Scan for the cell matching the given text and deliver its (X, Y) coordinate at center. 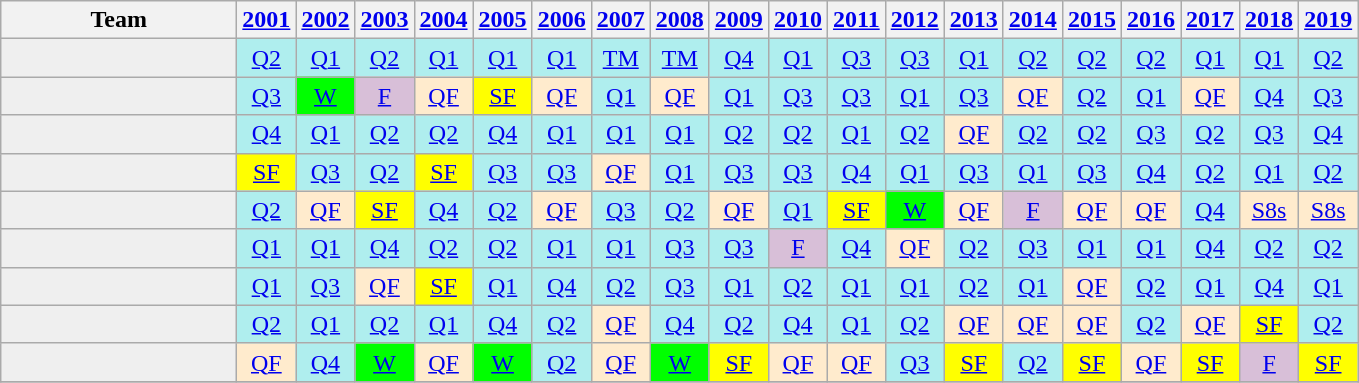
2012 (914, 20)
2017 (1210, 20)
2019 (1328, 20)
2009 (738, 20)
2005 (502, 20)
Team (119, 20)
2015 (1092, 20)
2007 (620, 20)
2018 (1270, 20)
2010 (798, 20)
2013 (974, 20)
2002 (326, 20)
2004 (444, 20)
2011 (856, 20)
2016 (1150, 20)
2003 (384, 20)
2008 (680, 20)
2001 (266, 20)
2006 (562, 20)
2014 (1032, 20)
